Locate the cell with the specified text and output its (x, y) center coordinate. 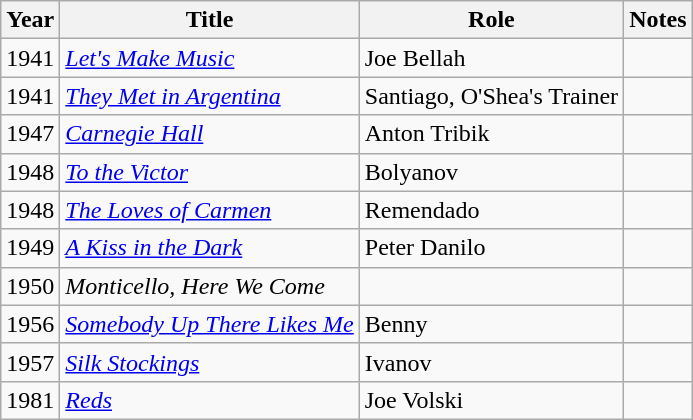
Title (210, 20)
1947 (30, 134)
Silk Stockings (210, 362)
Bolyanov (491, 172)
They Met in Argentina (210, 96)
Carnegie Hall (210, 134)
Joe Volski (491, 400)
Santiago, O'Shea's Trainer (491, 96)
1949 (30, 248)
To the Victor (210, 172)
A Kiss in the Dark (210, 248)
1957 (30, 362)
Ivanov (491, 362)
The Loves of Carmen (210, 210)
1956 (30, 324)
Remendado (491, 210)
1950 (30, 286)
Joe Bellah (491, 58)
Role (491, 20)
Let's Make Music (210, 58)
Somebody Up There Likes Me (210, 324)
Year (30, 20)
Anton Tribik (491, 134)
1981 (30, 400)
Monticello, Here We Come (210, 286)
Notes (658, 20)
Peter Danilo (491, 248)
Benny (491, 324)
Reds (210, 400)
